Determine the (X, Y) coordinate at the center of the cell enclosing the given text.  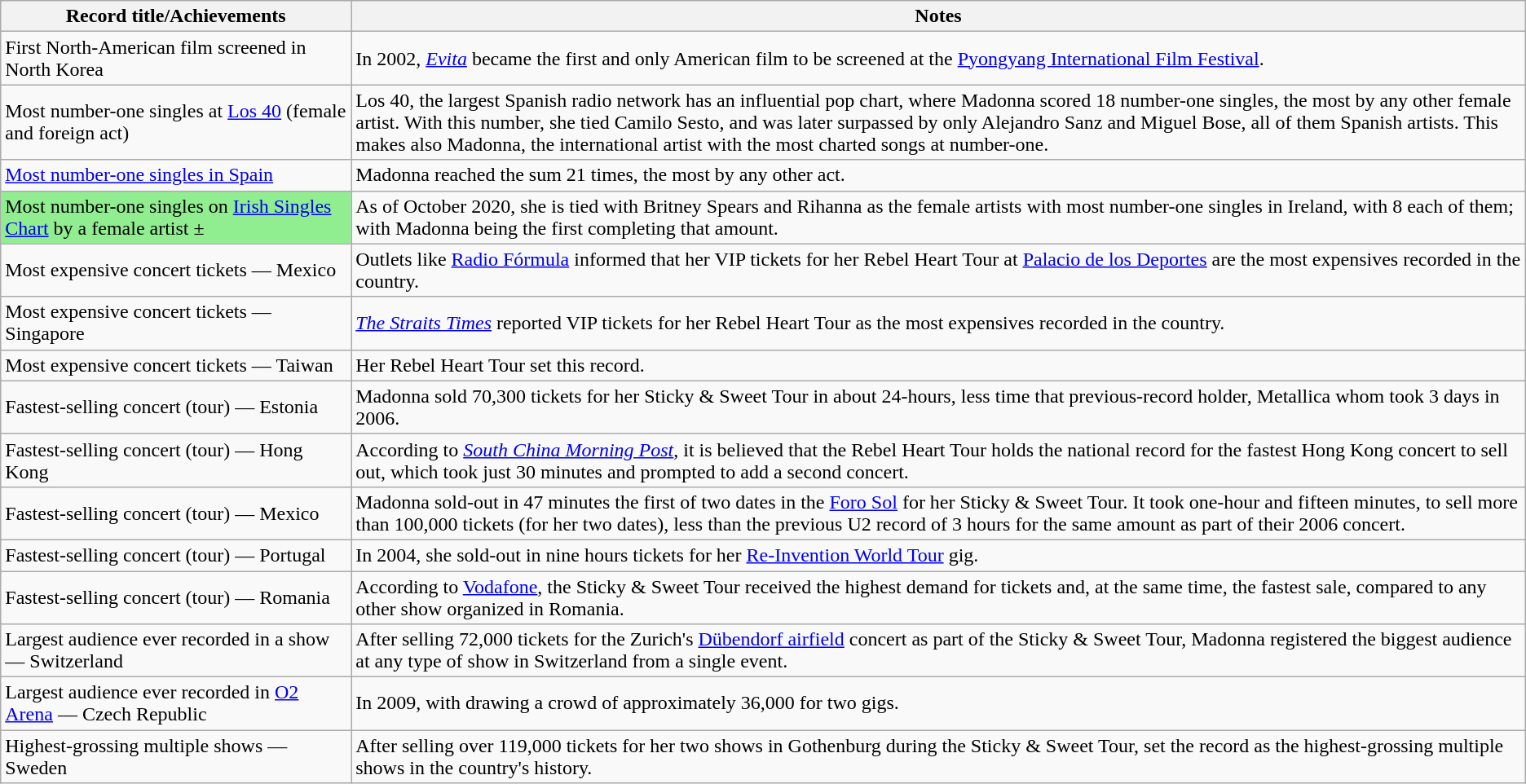
Fastest-selling concert (tour) — Romania (176, 597)
Notes (939, 16)
Most number-one singles in Spain (176, 175)
Most expensive concert tickets — Mexico (176, 271)
First North-American film screened in North Korea (176, 59)
Her Rebel Heart Tour set this record. (939, 365)
Record title/Achievements (176, 16)
Largest audience ever recorded in O2 Arena — Czech Republic (176, 704)
Madonna sold 70,300 tickets for her Sticky & Sweet Tour in about 24-hours, less time that previous-record holder, Metallica whom took 3 days in 2006. (939, 407)
Most number-one singles at Los 40 (female and foreign act) (176, 122)
In 2009, with drawing a crowd of approximately 36,000 for two gigs. (939, 704)
Fastest-selling concert (tour) — Hong Kong (176, 460)
Fastest-selling concert (tour) — Portugal (176, 555)
In 2004, she sold-out in nine hours tickets for her Re-Invention World Tour gig. (939, 555)
Highest-grossing multiple shows — Sweden (176, 756)
The Straits Times reported VIP tickets for her Rebel Heart Tour as the most expensives recorded in the country. (939, 323)
Madonna reached the sum 21 times, the most by any other act. (939, 175)
Fastest-selling concert (tour) — Mexico (176, 513)
Largest audience ever recorded in a show — Switzerland (176, 650)
In 2002, Evita became the first and only American film to be screened at the Pyongyang International Film Festival. (939, 59)
Most expensive concert tickets — Taiwan (176, 365)
Most expensive concert tickets — Singapore (176, 323)
Most number-one singles on Irish Singles Chart by a female artist ± (176, 217)
Fastest-selling concert (tour) — Estonia (176, 407)
